Locate the cell with the specified text and output its [X, Y] center coordinate. 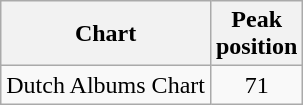
Peakposition [256, 34]
71 [256, 85]
Chart [106, 34]
Dutch Albums Chart [106, 85]
